Return (X, Y) of the center of cell containing provided text 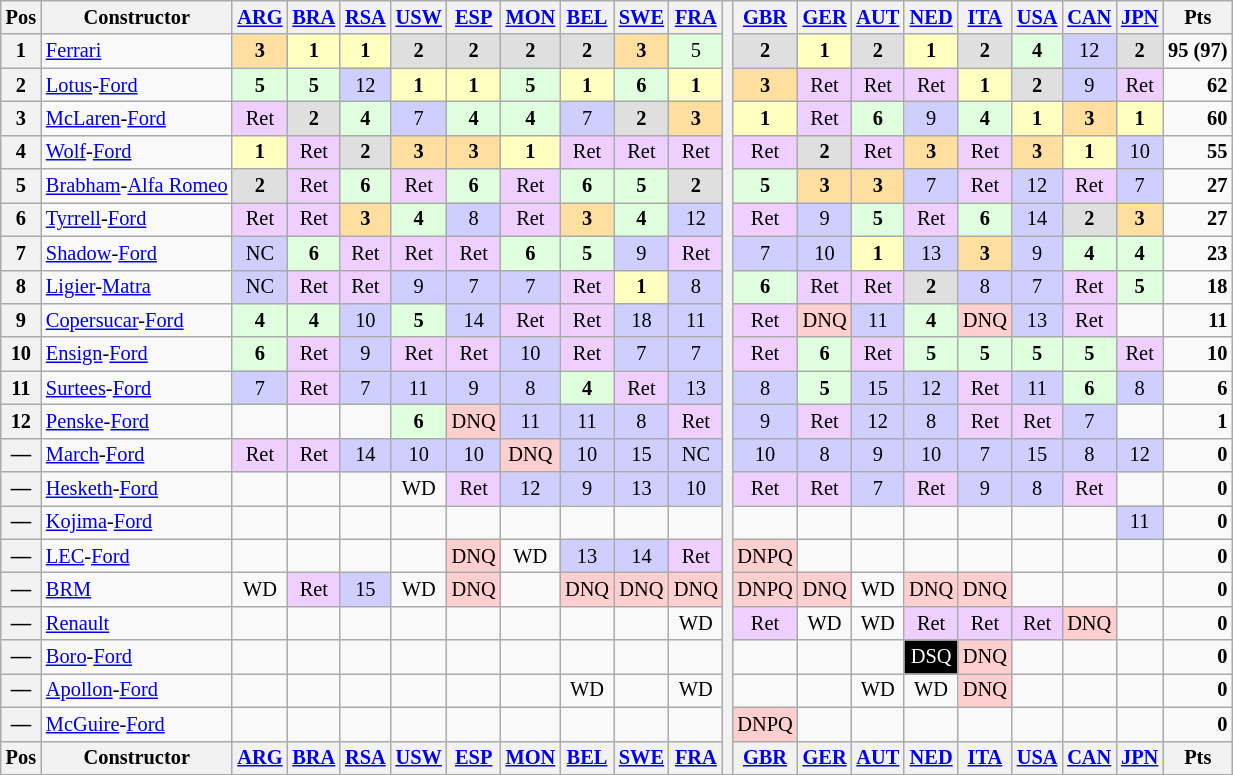
McGuire-Ford (136, 724)
Boro-Ford (136, 657)
Penske-Ford (136, 421)
McLaren-Ford (136, 118)
Ligier-Matra (136, 287)
Renault (136, 623)
Surtees-Ford (136, 388)
Wolf-Ford (136, 152)
Hesketh-Ford (136, 489)
Tyrrell-Ford (136, 219)
55 (1198, 152)
DSQ (931, 657)
March-Ford (136, 455)
Ensign-Ford (136, 354)
Lotus-Ford (136, 85)
60 (1198, 118)
95 (97) (1198, 51)
62 (1198, 85)
Ferrari (136, 51)
23 (1198, 253)
LEC-Ford (136, 556)
Kojima-Ford (136, 522)
Copersucar-Ford (136, 320)
Brabham-Alfa Romeo (136, 186)
Apollon-Ford (136, 690)
BRM (136, 589)
Shadow-Ford (136, 253)
